Identify which cell holds the provided text, then report its [X, Y] central coordinate. 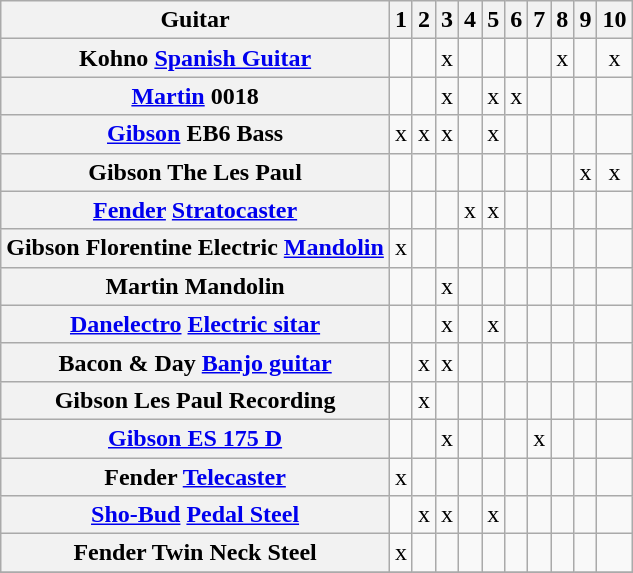
3 [446, 20]
Martin Mandolin [196, 286]
Gibson The Les Paul [196, 172]
Fender Telecaster [196, 477]
Fender Stratocaster [196, 210]
1 [400, 20]
4 [470, 20]
7 [540, 20]
Gibson EB6 Bass [196, 134]
9 [586, 20]
8 [562, 20]
Bacon & Day Banjo guitar [196, 362]
10 [614, 20]
Sho-Bud Pedal Steel [196, 515]
Gibson Les Paul Recording [196, 400]
Kohno Spanish Guitar [196, 58]
Danelectro Electric sitar [196, 324]
Martin 0018 [196, 96]
Gibson Florentine Electric Mandolin [196, 248]
Fender Twin Neck Steel [196, 553]
5 [494, 20]
Guitar [196, 20]
6 [516, 20]
Gibson ES 175 D [196, 438]
2 [424, 20]
